Scan for the cell matching the given text and deliver its [X, Y] coordinate at center. 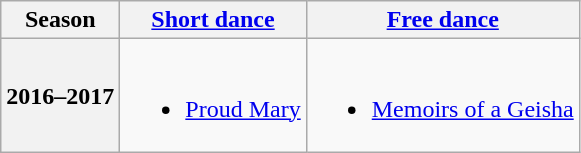
2016–2017 [60, 96]
Proud Mary [213, 96]
Free dance [442, 20]
Season [60, 20]
Short dance [213, 20]
Memoirs of a Geisha [442, 96]
